From the cell containing the given text, extract its center point as (x, y) coordinate. 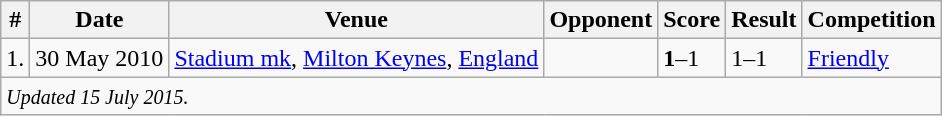
Score (692, 20)
# (16, 20)
30 May 2010 (100, 58)
Venue (356, 20)
Stadium mk, Milton Keynes, England (356, 58)
Opponent (601, 20)
Updated 15 July 2015. (471, 96)
Date (100, 20)
1. (16, 58)
Competition (872, 20)
Result (764, 20)
Friendly (872, 58)
